Search for the cell housing the specified text and yield its [X, Y] center coordinate. 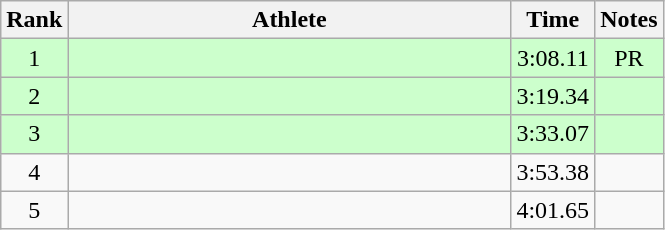
3:53.38 [553, 172]
4 [34, 172]
PR [629, 58]
Athlete [290, 20]
2 [34, 96]
5 [34, 210]
Rank [34, 20]
4:01.65 [553, 210]
Time [553, 20]
3:08.11 [553, 58]
3:19.34 [553, 96]
3 [34, 134]
1 [34, 58]
Notes [629, 20]
3:33.07 [553, 134]
